Provide the [X, Y] coordinate of the cell's center where the given text is located.  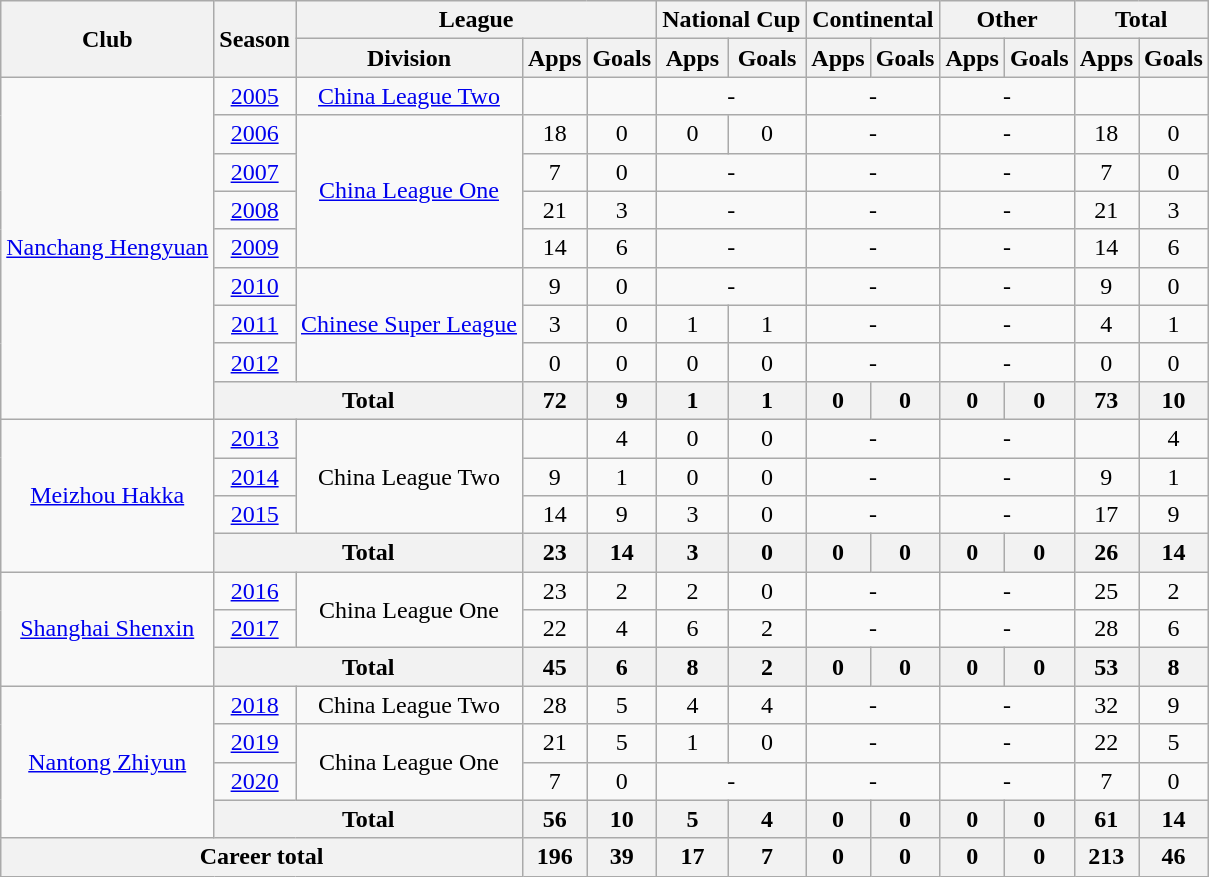
Division [410, 58]
Meizhou Hakka [108, 495]
73 [1106, 400]
61 [1106, 819]
League [476, 20]
Nanchang Hengyuan [108, 248]
2009 [255, 248]
Other [1007, 20]
32 [1106, 705]
Continental [873, 20]
2007 [255, 172]
2014 [255, 477]
2016 [255, 591]
2013 [255, 438]
Shanghai Shenxin [108, 629]
26 [1106, 553]
2008 [255, 210]
2010 [255, 286]
25 [1106, 591]
46 [1174, 857]
Nantong Zhiyun [108, 762]
2011 [255, 324]
72 [554, 400]
Career total [262, 857]
2005 [255, 96]
2015 [255, 515]
56 [554, 819]
Season [255, 39]
196 [554, 857]
45 [554, 667]
Club [108, 39]
2017 [255, 629]
2012 [255, 362]
Chinese Super League [410, 324]
2019 [255, 743]
53 [1106, 667]
2006 [255, 134]
2018 [255, 705]
National Cup [732, 20]
2020 [255, 781]
39 [622, 857]
213 [1106, 857]
